Determine the (X, Y) coordinate at the center of the cell enclosing the given text.  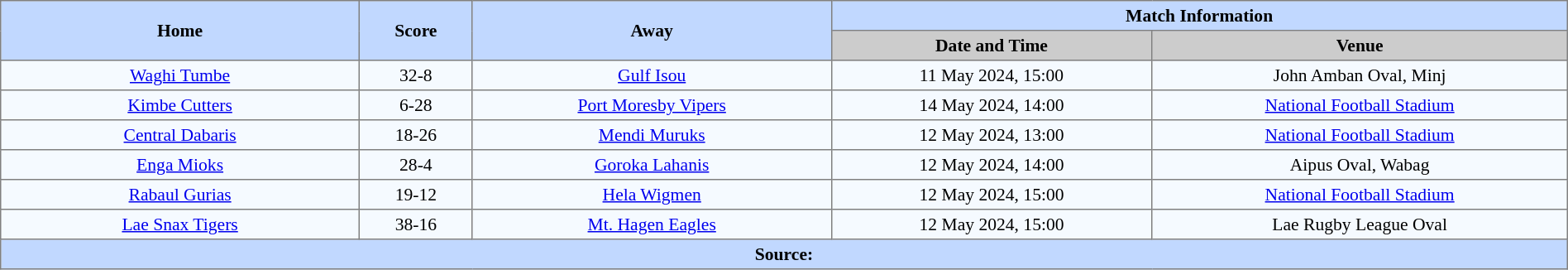
Kimbe Cutters (180, 105)
Waghi Tumbe (180, 75)
Lae Snax Tigers (180, 224)
Goroka Lahanis (652, 165)
Venue (1360, 46)
19-12 (415, 195)
32-8 (415, 75)
18-26 (415, 135)
Hela Wigmen (652, 195)
Source: (784, 254)
Away (652, 31)
Score (415, 31)
14 May 2024, 14:00 (992, 105)
Date and Time (992, 46)
Gulf Isou (652, 75)
Mt. Hagen Eagles (652, 224)
Aipus Oval, Wabag (1360, 165)
Port Moresby Vipers (652, 105)
38-16 (415, 224)
28-4 (415, 165)
Enga Mioks (180, 165)
Mendi Muruks (652, 135)
6-28 (415, 105)
Match Information (1199, 16)
John Amban Oval, Minj (1360, 75)
Lae Rugby League Oval (1360, 224)
Central Dabaris (180, 135)
Rabaul Gurias (180, 195)
11 May 2024, 15:00 (992, 75)
12 May 2024, 13:00 (992, 135)
Home (180, 31)
12 May 2024, 14:00 (992, 165)
